Output the [x, y] coordinate of the center of the cell containing the given text.  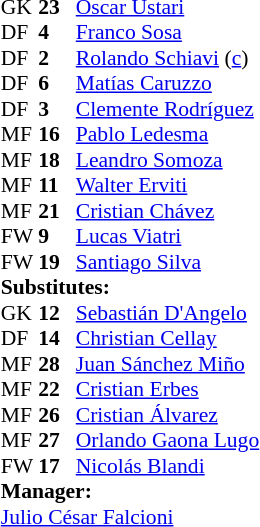
3 [57, 109]
Matías Caruzzo [168, 83]
22 [57, 389]
Sebastián D'Angelo [168, 313]
27 [57, 441]
Santiago Silva [168, 262]
Juan Sánchez Miño [168, 364]
Orlando Gaona Lugo [168, 441]
Leandro Somoza [168, 160]
21 [57, 211]
26 [57, 415]
Substitutes: [130, 287]
Franco Sosa [168, 33]
Cristian Erbes [168, 389]
9 [57, 237]
Cristian Chávez [168, 211]
12 [57, 313]
17 [57, 466]
Cristian Álvarez [168, 415]
2 [57, 58]
Lucas Viatri [168, 237]
Clemente Rodríguez [168, 109]
Christian Cellay [168, 339]
4 [57, 33]
11 [57, 185]
6 [57, 83]
Rolando Schiavi (c) [168, 58]
Walter Erviti [168, 185]
Manager: [130, 491]
28 [57, 364]
14 [57, 339]
Nicolás Blandi [168, 466]
18 [57, 160]
Pablo Ledesma [168, 135]
GK [20, 313]
19 [57, 262]
16 [57, 135]
